Locate the cell with the specified text and output its [x, y] center coordinate. 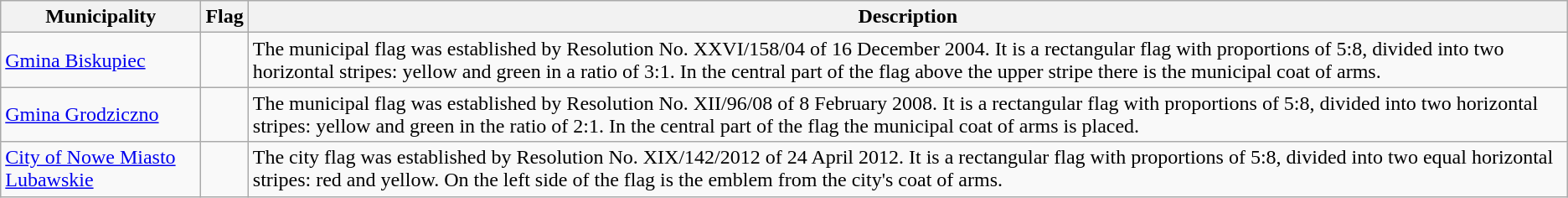
Gmina Biskupiec [101, 60]
Municipality [101, 17]
Description [908, 17]
Gmina Grodziczno [101, 114]
Flag [224, 17]
City of Nowe Miasto Lubawskie [101, 169]
